Scan for the cell matching the given text and deliver its (X, Y) coordinate at center. 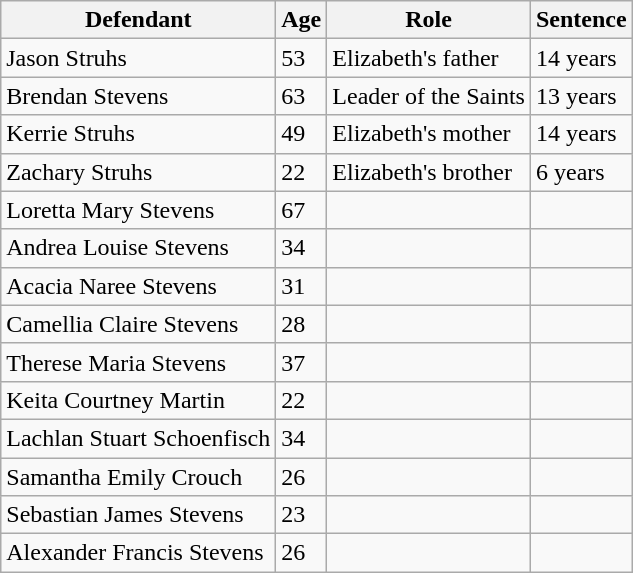
Sebastian James Stevens (138, 515)
Brendan Stevens (138, 96)
Therese Maria Stevens (138, 362)
Loretta Mary Stevens (138, 210)
Role (429, 20)
37 (302, 362)
Alexander Francis Stevens (138, 553)
Defendant (138, 20)
53 (302, 58)
Age (302, 20)
13 years (581, 96)
Elizabeth's brother (429, 172)
6 years (581, 172)
Acacia Naree Stevens (138, 286)
31 (302, 286)
Keita Courtney Martin (138, 400)
49 (302, 134)
Elizabeth's father (429, 58)
Lachlan Stuart Schoenfisch (138, 438)
23 (302, 515)
Zachary Struhs (138, 172)
Sentence (581, 20)
Leader of the Saints (429, 96)
Elizabeth's mother (429, 134)
Camellia Claire Stevens (138, 324)
67 (302, 210)
Samantha Emily Crouch (138, 477)
Andrea Louise Stevens (138, 248)
Jason Struhs (138, 58)
28 (302, 324)
Kerrie Struhs (138, 134)
63 (302, 96)
